Return the (x, y) coordinate for the center point of the cell that contains the specified text.  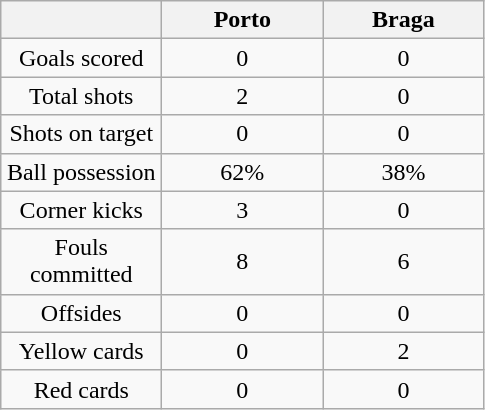
3 (242, 210)
Braga (404, 20)
Ball possession (82, 172)
6 (404, 262)
Total shots (82, 96)
Goals scored (82, 58)
Red cards (82, 389)
Shots on target (82, 134)
Fouls committed (82, 262)
Yellow cards (82, 351)
Porto (242, 20)
Offsides (82, 313)
62% (242, 172)
8 (242, 262)
38% (404, 172)
Corner kicks (82, 210)
